Return [X, Y] of the center of cell containing provided text 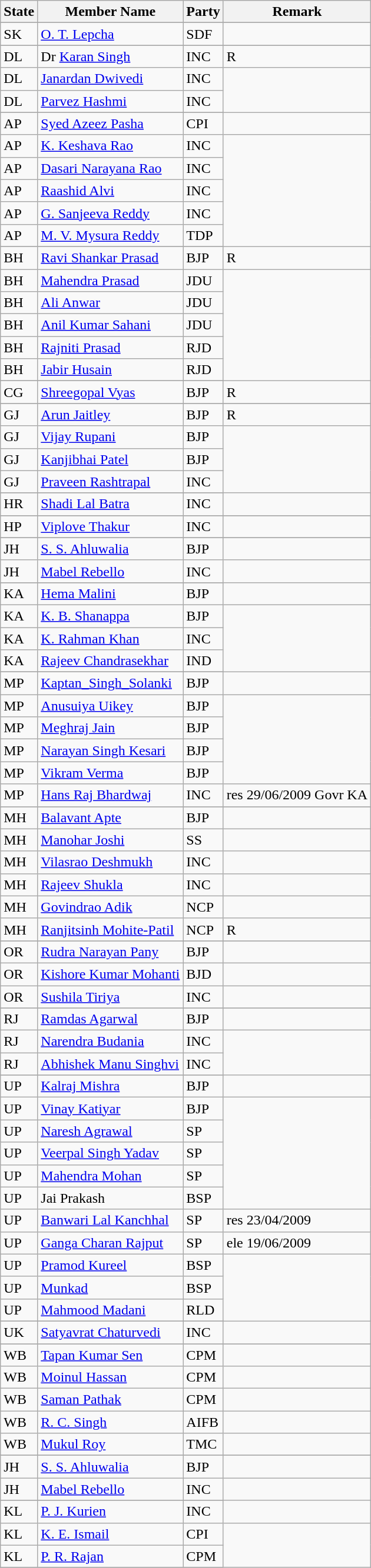
O. T. Lepcha [111, 34]
Viplove Thakur [111, 526]
Vinay Katiyar [111, 1109]
State [19, 12]
Rajeev Chandrasekhar [111, 661]
HR [19, 504]
TDP [203, 235]
Janardan Dwivedi [111, 79]
P. R. Rajan [111, 1556]
Anil Kumar Sahani [111, 325]
TMC [203, 1444]
Raashid Alvi [111, 191]
K. B. Shanappa [111, 616]
Jai Prakash [111, 1198]
Praveen Rashtrapal [111, 482]
Pramod Kureel [111, 1265]
Ravi Shankar Prasad [111, 258]
Mahendra Prasad [111, 281]
Shreegopal Vyas [111, 392]
Veerpal Singh Yadav [111, 1153]
Mahmood Madani [111, 1310]
SDF [203, 34]
M. V. Mysura Reddy [111, 235]
UK [19, 1332]
K. E. Ismail [111, 1534]
Dasari Narayana Rao [111, 168]
Rudra Narayan Pany [111, 952]
Vilasrao Deshmukh [111, 862]
Anusuiya Uikey [111, 706]
Vijay Rupani [111, 437]
Jabir Husain [111, 370]
Kanjibhai Patel [111, 459]
P. J. Kurien [111, 1512]
R. C. Singh [111, 1422]
Syed Azeez Pasha [111, 124]
ele 19/06/2009 [297, 1243]
Satyavrat Chaturvedi [111, 1332]
Kalraj Mishra [111, 1086]
Balavant Apte [111, 818]
Naresh Agrawal [111, 1131]
Member Name [111, 12]
Remark [297, 12]
K. Rahman Khan [111, 638]
G. Sanjeeva Reddy [111, 213]
res 29/06/2009 Govr KA [297, 795]
res 23/04/2009 [297, 1220]
Rajniti Prasad [111, 348]
Narendra Budania [111, 1042]
Govindrao Adik [111, 907]
Vikram Verma [111, 773]
Abhishek Manu Singhvi [111, 1064]
Munkad [111, 1287]
Meghraj Jain [111, 728]
Ganga Charan Rajput [111, 1243]
HP [19, 526]
Kaptan_Singh_Solanki [111, 683]
Banwari Lal Kanchhal [111, 1220]
Sushila Tiriya [111, 997]
Moinul Hassan [111, 1377]
Parvez Hashmi [111, 101]
Shadi Lal Batra [111, 504]
Ramdas Agarwal [111, 1019]
Saman Pathak [111, 1400]
SS [203, 840]
CG [19, 392]
Hema Malini [111, 593]
BJD [203, 974]
RLD [203, 1310]
Rajeev Shukla [111, 885]
SK [19, 34]
Ali Anwar [111, 303]
Mahendra Mohan [111, 1176]
K. Keshava Rao [111, 146]
Party [203, 12]
IND [203, 661]
AIFB [203, 1422]
Arun Jaitley [111, 415]
Dr Karan Singh [111, 56]
Kishore Kumar Mohanti [111, 974]
Manohar Joshi [111, 840]
Narayan Singh Kesari [111, 750]
Mukul Roy [111, 1444]
Ranjitsinh Mohite-Patil [111, 929]
Tapan Kumar Sen [111, 1355]
Hans Raj Bhardwaj [111, 795]
